Capture the cell that displays the provided text and extract its (X, Y) central coordinate. 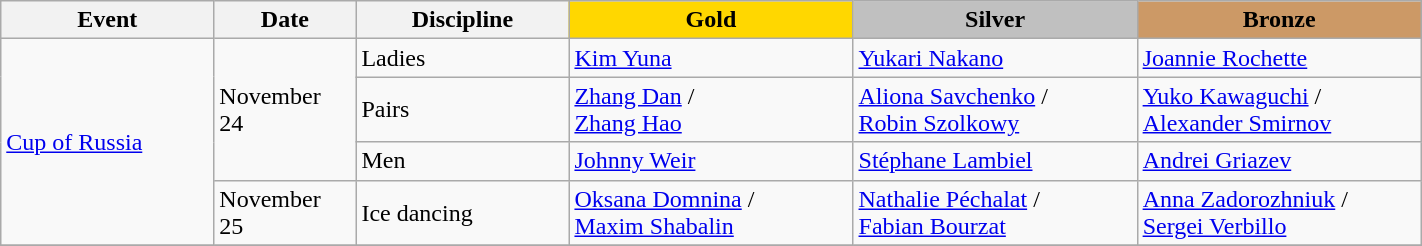
Discipline (462, 20)
Anna Zadorozhniuk / Sergei Verbillo (1279, 212)
Nathalie Péchalat / Fabian Bourzat (995, 212)
Joannie Rochette (1279, 58)
Bronze (1279, 20)
Men (462, 161)
November 25 (285, 212)
Johnny Weir (711, 161)
Yuko Kawaguchi / Alexander Smirnov (1279, 110)
Aliona Savchenko / Robin Szolkowy (995, 110)
Stéphane Lambiel (995, 161)
Event (108, 20)
Ladies (462, 58)
Oksana Domnina / Maxim Shabalin (711, 212)
Zhang Dan / Zhang Hao (711, 110)
Pairs (462, 110)
Date (285, 20)
Silver (995, 20)
Cup of Russia (108, 142)
Yukari Nakano (995, 58)
Andrei Griazev (1279, 161)
Gold (711, 20)
Kim Yuna (711, 58)
November 24 (285, 110)
Ice dancing (462, 212)
